Locate the cell with the specified text and output its (X, Y) center coordinate. 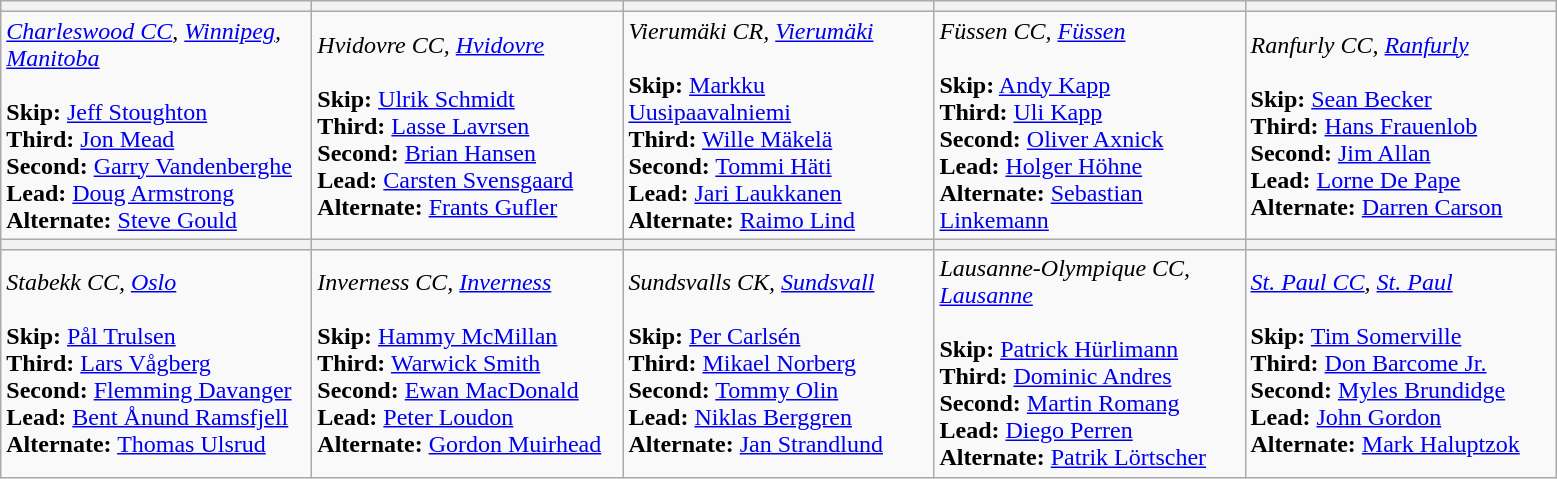
St. Paul CC, St. Paul Skip: Tim Somerville Third: Don Barcome Jr. Second: Myles Brundidge Lead: John Gordon Alternate: Mark Haluptzok (1400, 364)
Hvidovre CC, HvidovreSkip: Ulrik Schmidt Third: Lasse Lavrsen Second: Brian Hansen Lead: Carsten Svensgaard Alternate: Frants Gufler (468, 126)
Ranfurly CC, Ranfurly Skip: Sean Becker Third: Hans Frauenlob Second: Jim Allan Lead: Lorne De Pape Alternate: Darren Carson (1400, 126)
Stabekk CC, Oslo Skip: Pål Trulsen Third: Lars Vågberg Second: Flemming Davanger Lead: Bent Ånund Ramsfjell Alternate: Thomas Ulsrud (156, 364)
Sundsvalls CK, Sundsvall Skip: Per Carlsén Third: Mikael Norberg Second: Tommy Olin Lead: Niklas Berggren Alternate: Jan Strandlund (778, 364)
Charleswood CC, Winnipeg, Manitoba Skip: Jeff Stoughton Third: Jon Mead Second: Garry Vandenberghe Lead: Doug Armstrong Alternate: Steve Gould (156, 126)
Inverness CC, InvernessSkip: Hammy McMillan Third: Warwick Smith Second: Ewan MacDonald Lead: Peter Loudon Alternate: Gordon Muirhead (468, 364)
Füssen CC, Füssen Skip: Andy Kapp Third: Uli Kapp Second: Oliver Axnick Lead: Holger Höhne Alternate: Sebastian Linkemann (1090, 126)
Vierumäki CR, Vierumäki Skip: Markku Uusipaavalniemi Third: Wille Mäkelä Second: Tommi Häti Lead: Jari Laukkanen Alternate: Raimo Lind (778, 126)
Lausanne-Olympique CC, Lausanne Skip: Patrick Hürlimann Third: Dominic Andres Second: Martin Romang Lead: Diego Perren Alternate: Patrik Lörtscher (1090, 364)
